Locate the cell with the specified text and output its [x, y] center coordinate. 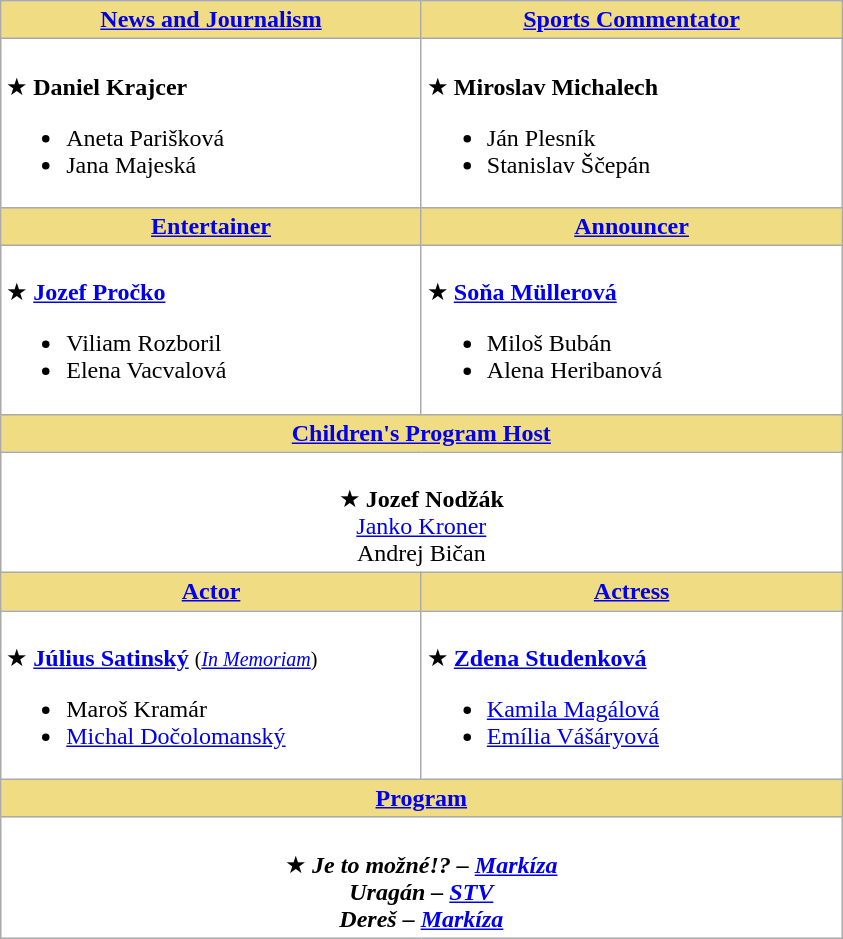
Entertainer [212, 226]
Program [422, 798]
Children's Program Host [422, 433]
★ Jozef Nodžák Janko Kroner Andrej Bičan [422, 512]
★ Je to možné!? – Markíza Uragán – STV Dereš – Markíza [422, 878]
Sports Commentator [632, 20]
★ Július Satinský (In Memoriam)Maroš KramárMichal Dočolomanský [212, 696]
★ Zdena StudenkováKamila MagálováEmília Vášáryová [632, 696]
Announcer [632, 226]
Actress [632, 592]
★ Daniel KrajcerAneta PariškováJana Majeská [212, 124]
★ Jozef PročkoViliam RozborilElena Vacvalová [212, 330]
News and Journalism [212, 20]
★ Miroslav MichalechJán PlesníkStanislav Ščepán [632, 124]
★ Soňa MüllerováMiloš BubánAlena Heribanová [632, 330]
Actor [212, 592]
